Extract the (x, y) coordinate from the center of the cell holding the provided text.  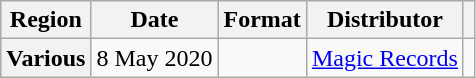
Format (262, 20)
Various (46, 58)
8 May 2020 (154, 58)
Region (46, 20)
Magic Records (384, 58)
Distributor (384, 20)
Date (154, 20)
